Output the [x, y] coordinate of the center of the cell containing the given text.  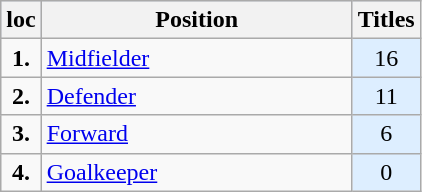
6 [386, 134]
Forward [196, 134]
Titles [386, 20]
0 [386, 172]
1. [21, 58]
Midfielder [196, 58]
Defender [196, 96]
Goalkeeper [196, 172]
11 [386, 96]
2. [21, 96]
loc [21, 20]
4. [21, 172]
3. [21, 134]
16 [386, 58]
Position [196, 20]
